Scan for the cell matching the given text and deliver its [x, y] coordinate at center. 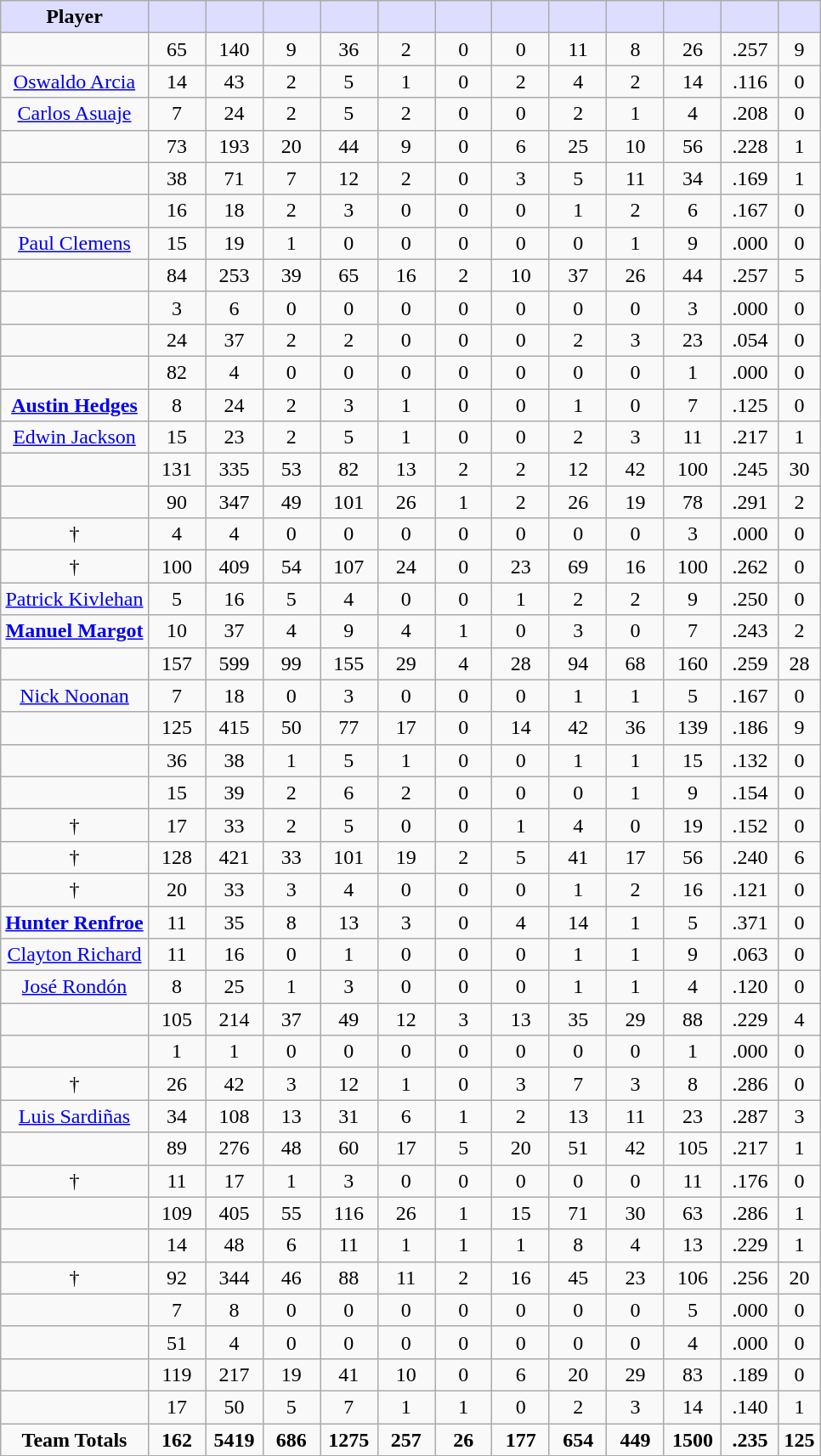
43 [235, 82]
.132 [750, 760]
84 [177, 275]
53 [291, 470]
106 [692, 1278]
.063 [750, 955]
.250 [750, 599]
.371 [750, 922]
.259 [750, 663]
116 [348, 1213]
.240 [750, 857]
421 [235, 857]
63 [692, 1213]
90 [177, 502]
69 [578, 567]
Player [75, 17]
Hunter Renfroe [75, 922]
.116 [750, 82]
.208 [750, 114]
.054 [750, 340]
686 [291, 1440]
68 [636, 663]
193 [235, 146]
55 [291, 1213]
335 [235, 470]
107 [348, 567]
Luis Sardiñas [75, 1116]
Nick Noonan [75, 696]
162 [177, 1440]
54 [291, 567]
654 [578, 1440]
Carlos Asuaje [75, 114]
.287 [750, 1116]
177 [520, 1440]
Oswaldo Arcia [75, 82]
60 [348, 1148]
160 [692, 663]
415 [235, 728]
46 [291, 1278]
.262 [750, 567]
140 [235, 49]
5419 [235, 1440]
405 [235, 1213]
83 [692, 1374]
119 [177, 1374]
157 [177, 663]
.152 [750, 825]
Edwin Jackson [75, 437]
.140 [750, 1407]
108 [235, 1116]
1275 [348, 1440]
.176 [750, 1181]
.125 [750, 405]
73 [177, 146]
78 [692, 502]
.228 [750, 146]
253 [235, 275]
.256 [750, 1278]
.120 [750, 987]
599 [235, 663]
José Rondón [75, 987]
.243 [750, 631]
92 [177, 1278]
109 [177, 1213]
347 [235, 502]
257 [406, 1440]
214 [235, 1019]
128 [177, 857]
276 [235, 1148]
.121 [750, 889]
99 [291, 663]
77 [348, 728]
344 [235, 1278]
45 [578, 1278]
131 [177, 470]
94 [578, 663]
.189 [750, 1374]
139 [692, 728]
Clayton Richard [75, 955]
89 [177, 1148]
.235 [750, 1440]
155 [348, 663]
217 [235, 1374]
Manuel Margot [75, 631]
.186 [750, 728]
.291 [750, 502]
Patrick Kivlehan [75, 599]
Austin Hedges [75, 405]
409 [235, 567]
.245 [750, 470]
Paul Clemens [75, 243]
449 [636, 1440]
Team Totals [75, 1440]
.154 [750, 793]
1500 [692, 1440]
31 [348, 1116]
.169 [750, 178]
